Output the [X, Y] coordinate of the center of the cell containing the given text.  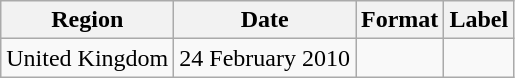
Label [479, 20]
24 February 2010 [265, 58]
United Kingdom [88, 58]
Format [400, 20]
Region [88, 20]
Date [265, 20]
